Find where the given text appears and provide that cell's center as (x, y) coordinate. 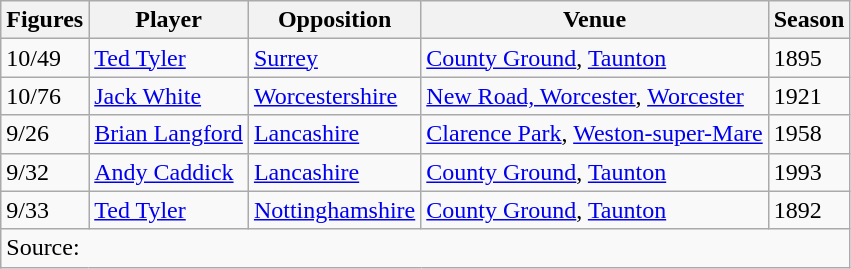
Season (809, 20)
Jack White (169, 96)
New Road, Worcester, Worcester (594, 96)
1892 (809, 210)
Andy Caddick (169, 172)
1993 (809, 172)
1895 (809, 58)
Source: (426, 248)
10/76 (45, 96)
9/32 (45, 172)
10/49 (45, 58)
Surrey (334, 58)
1958 (809, 134)
Figures (45, 20)
Venue (594, 20)
9/33 (45, 210)
9/26 (45, 134)
1921 (809, 96)
Nottinghamshire (334, 210)
Brian Langford (169, 134)
Player (169, 20)
Worcestershire (334, 96)
Opposition (334, 20)
Clarence Park, Weston-super-Mare (594, 134)
